Return the (X, Y) coordinate for the center point of the cell that contains the specified text.  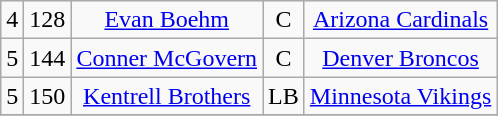
Evan Boehm (167, 20)
Conner McGovern (167, 58)
LB (284, 96)
4 (12, 20)
Denver Broncos (400, 58)
Arizona Cardinals (400, 20)
Kentrell Brothers (167, 96)
128 (48, 20)
Minnesota Vikings (400, 96)
144 (48, 58)
150 (48, 96)
